Capture the cell that displays the provided text and extract its [x, y] central coordinate. 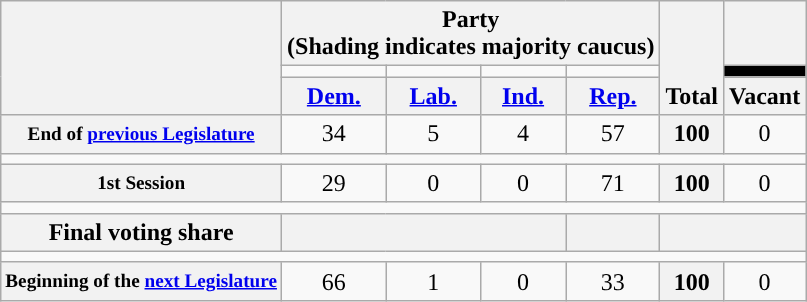
4 [523, 134]
66 [334, 281]
1st Session [142, 183]
57 [613, 134]
29 [334, 183]
5 [433, 134]
Total [692, 58]
End of previous Legislature [142, 134]
Rep. [613, 96]
Beginning of the next Legislature [142, 281]
1 [433, 281]
Party (Shading indicates majority caucus) [471, 34]
33 [613, 281]
Lab. [433, 96]
Ind. [523, 96]
Dem. [334, 96]
Final voting share [142, 232]
Vacant [764, 96]
34 [334, 134]
71 [613, 183]
